Scan for the cell matching the given text and deliver its (x, y) coordinate at center. 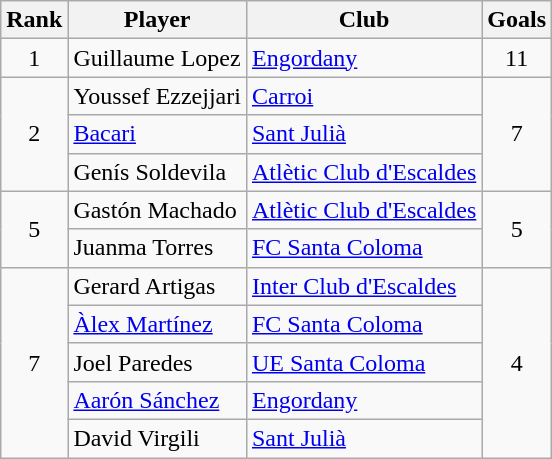
Gastón Machado (158, 210)
1 (34, 58)
Goals (517, 20)
Genís Soldevila (158, 172)
Aarón Sánchez (158, 400)
Player (158, 20)
11 (517, 58)
2 (34, 134)
Club (364, 20)
4 (517, 362)
Guillaume Lopez (158, 58)
Inter Club d'Escaldes (364, 286)
Carroi (364, 96)
David Virgili (158, 438)
Joel Paredes (158, 362)
Gerard Artigas (158, 286)
Rank (34, 20)
Juanma Torres (158, 248)
Youssef Ezzejjari (158, 96)
Àlex Martínez (158, 324)
UE Santa Coloma (364, 362)
Bacari (158, 134)
